Scan for the cell matching the given text and deliver its [X, Y] coordinate at center. 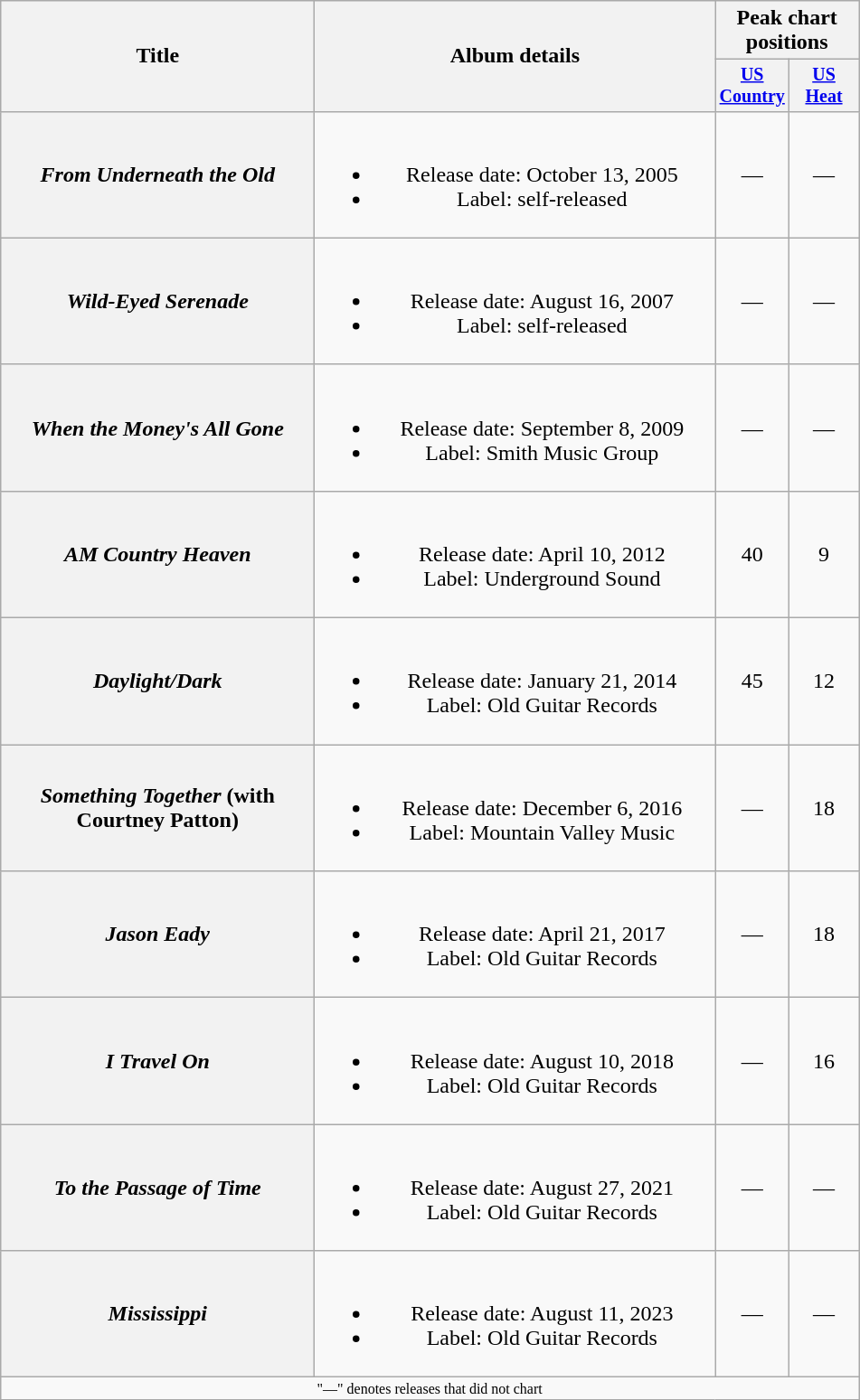
"—" denotes releases that did not chart [430, 1388]
Album details [515, 56]
US Heat [825, 85]
Release date: December 6, 2016Label: Mountain Valley Music [515, 808]
Wild-Eyed Serenade [157, 301]
Title [157, 56]
From Underneath the Old [157, 174]
Release date: August 11, 2023Label: Old Guitar Records [515, 1314]
Release date: January 21, 2014Label: Old Guitar Records [515, 681]
45 [752, 681]
AM Country Heaven [157, 554]
9 [825, 554]
Release date: August 10, 2018Label: Old Guitar Records [515, 1061]
Daylight/Dark [157, 681]
US Country [752, 85]
12 [825, 681]
16 [825, 1061]
Release date: April 21, 2017Label: Old Guitar Records [515, 935]
Peak chartpositions [787, 31]
Jason Eady [157, 935]
Something Together (with Courtney Patton) [157, 808]
Release date: April 10, 2012Label: Underground Sound [515, 554]
Release date: August 16, 2007Label: self-released [515, 301]
When the Money's All Gone [157, 428]
Release date: August 27, 2021Label: Old Guitar Records [515, 1188]
Release date: September 8, 2009Label: Smith Music Group [515, 428]
To the Passage of Time [157, 1188]
I Travel On [157, 1061]
Release date: October 13, 2005Label: self-released [515, 174]
40 [752, 554]
Mississippi [157, 1314]
